Capture the cell that displays the provided text and extract its (X, Y) central coordinate. 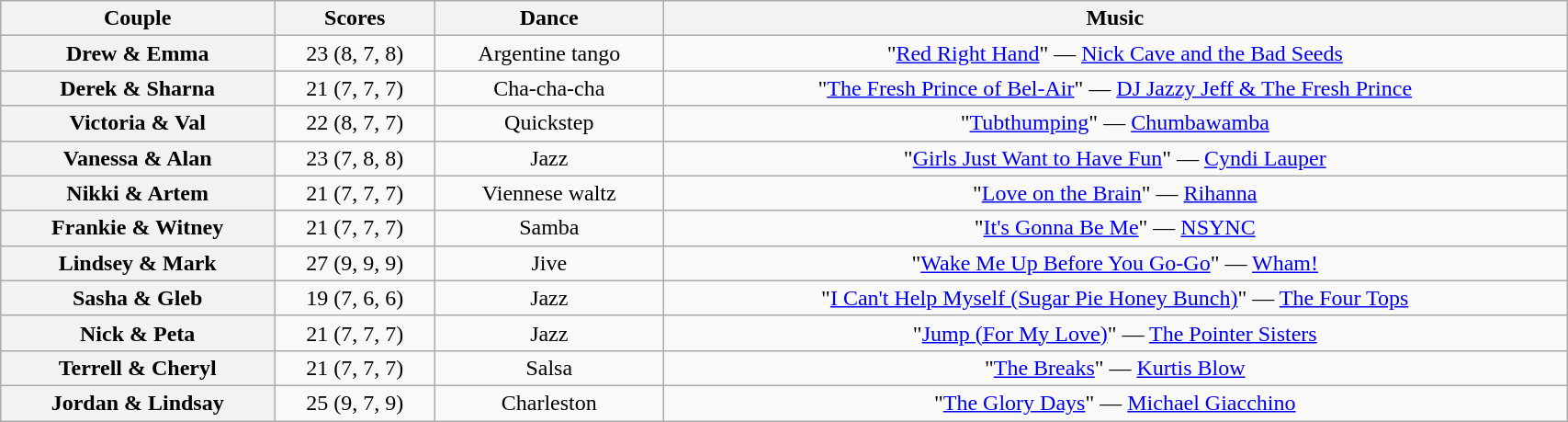
Scores (355, 18)
Cha-cha-cha (549, 88)
Lindsey & Mark (138, 263)
"Love on the Brain" — Rihanna (1115, 193)
Frankie & Witney (138, 228)
"The Fresh Prince of Bel-Air" — DJ Jazzy Jeff & The Fresh Prince (1115, 88)
Salsa (549, 368)
Couple (138, 18)
Argentine tango (549, 53)
"I Can't Help Myself (Sugar Pie Honey Bunch)" — The Four Tops (1115, 298)
Derek & Sharna (138, 88)
"Tubthumping" — Chumbawamba (1115, 123)
Charleston (549, 403)
Jive (549, 263)
Quickstep (549, 123)
Viennese waltz (549, 193)
"The Glory Days" — Michael Giacchino (1115, 403)
22 (8, 7, 7) (355, 123)
"It's Gonna Be Me" — NSYNC (1115, 228)
Sasha & Gleb (138, 298)
Samba (549, 228)
"Wake Me Up Before You Go-Go" — Wham! (1115, 263)
25 (9, 7, 9) (355, 403)
Terrell & Cheryl (138, 368)
"The Breaks" — Kurtis Blow (1115, 368)
23 (7, 8, 8) (355, 158)
"Girls Just Want to Have Fun" — Cyndi Lauper (1115, 158)
Vanessa & Alan (138, 158)
Music (1115, 18)
Nikki & Artem (138, 193)
19 (7, 6, 6) (355, 298)
Victoria & Val (138, 123)
Jordan & Lindsay (138, 403)
27 (9, 9, 9) (355, 263)
"Red Right Hand" — Nick Cave and the Bad Seeds (1115, 53)
Drew & Emma (138, 53)
Dance (549, 18)
Nick & Peta (138, 333)
23 (8, 7, 8) (355, 53)
"Jump (For My Love)" — The Pointer Sisters (1115, 333)
